Find where the given text appears and provide that cell's center as [x, y] coordinate. 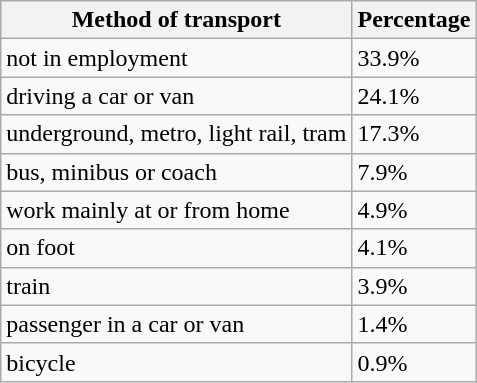
Method of transport [176, 20]
on foot [176, 248]
4.1% [414, 248]
work mainly at or from home [176, 210]
bicycle [176, 362]
33.9% [414, 58]
not in employment [176, 58]
17.3% [414, 134]
7.9% [414, 172]
train [176, 286]
passenger in a car or van [176, 324]
underground, metro, light rail, tram [176, 134]
Percentage [414, 20]
24.1% [414, 96]
4.9% [414, 210]
1.4% [414, 324]
bus, minibus or coach [176, 172]
3.9% [414, 286]
0.9% [414, 362]
driving a car or van [176, 96]
